Find where the given text appears and provide that cell's center as [X, Y] coordinate. 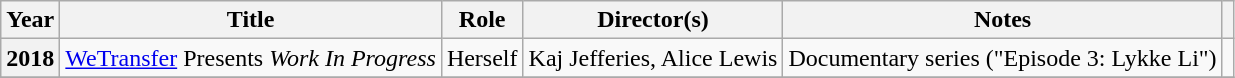
Role [482, 20]
Notes [1002, 20]
Herself [482, 58]
Director(s) [653, 20]
Kaj Jefferies, Alice Lewis [653, 58]
Documentary series ("Episode 3: Lykke Li") [1002, 58]
WeTransfer Presents Work In Progress [251, 58]
Title [251, 20]
Year [30, 20]
2018 [30, 58]
